From the cell containing the given text, extract its center point as [x, y] coordinate. 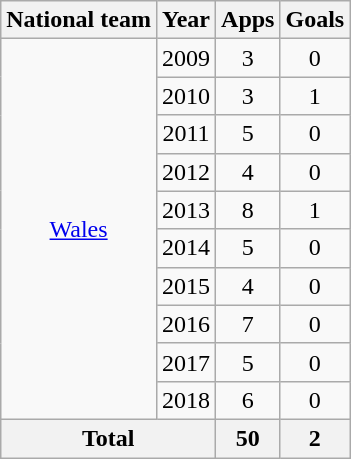
2016 [186, 324]
National team [79, 20]
Total [108, 438]
7 [248, 324]
6 [248, 400]
2018 [186, 400]
Goals [315, 20]
50 [248, 438]
Year [186, 20]
2009 [186, 58]
2017 [186, 362]
2014 [186, 248]
2011 [186, 134]
2010 [186, 96]
2015 [186, 286]
8 [248, 210]
Apps [248, 20]
2013 [186, 210]
2 [315, 438]
Wales [79, 230]
2012 [186, 172]
